Provide the (x, y) coordinate of the cell's center where the given text is located.  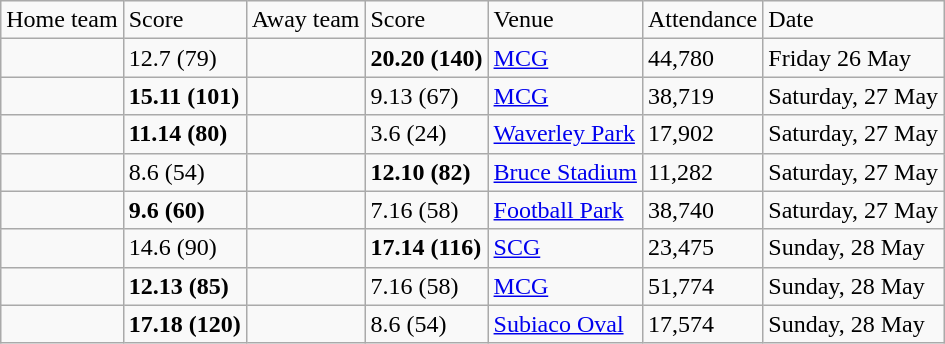
51,774 (702, 286)
Subiaco Oval (565, 324)
Date (854, 20)
Venue (565, 20)
Bruce Stadium (565, 172)
9.13 (67) (426, 96)
44,780 (702, 58)
9.6 (60) (184, 210)
20.20 (140) (426, 58)
38,719 (702, 96)
3.6 (24) (426, 134)
17,902 (702, 134)
17,574 (702, 324)
15.11 (101) (184, 96)
Football Park (565, 210)
Waverley Park (565, 134)
17.14 (116) (426, 248)
14.6 (90) (184, 248)
11.14 (80) (184, 134)
12.13 (85) (184, 286)
Away team (306, 20)
Friday 26 May (854, 58)
38,740 (702, 210)
12.7 (79) (184, 58)
12.10 (82) (426, 172)
Home team (62, 20)
23,475 (702, 248)
11,282 (702, 172)
17.18 (120) (184, 324)
SCG (565, 248)
Attendance (702, 20)
